Return (X, Y) of the center of cell containing provided text 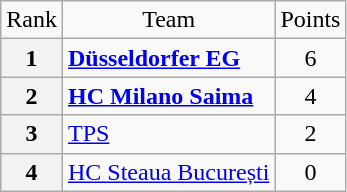
0 (310, 172)
TPS (168, 134)
HC Steaua București (168, 172)
Team (168, 20)
1 (32, 58)
HC Milano Saima (168, 96)
3 (32, 134)
Rank (32, 20)
Points (310, 20)
6 (310, 58)
Düsseldorfer EG (168, 58)
